Capture the cell that displays the provided text and extract its [x, y] central coordinate. 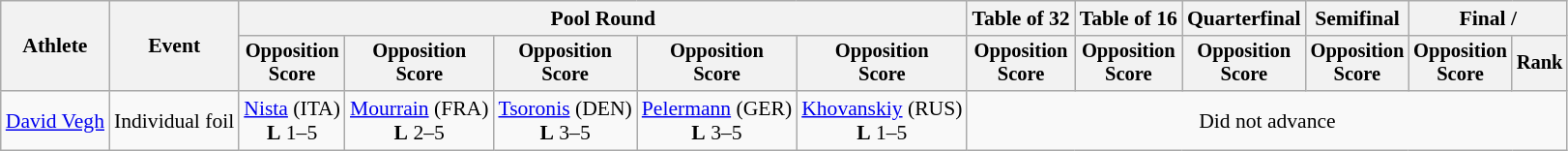
Quarterfinal [1244, 18]
Semifinal [1357, 18]
Table of 32 [1021, 18]
Final / [1488, 18]
Athlete [55, 46]
Khovanskiy (RUS) L 1–5 [882, 120]
Individual foil [174, 120]
Event [174, 46]
Pelermann (GER) L 3–5 [717, 120]
Mourrain (FRA) L 2–5 [420, 120]
Nista (ITA) L 1–5 [292, 120]
Did not advance [1266, 120]
Rank [1540, 64]
David Vegh [55, 120]
Tsoronis (DEN) L 3–5 [565, 120]
Pool Round [603, 18]
Table of 16 [1129, 18]
